Extract the (x, y) coordinate from the center of the cell holding the provided text.  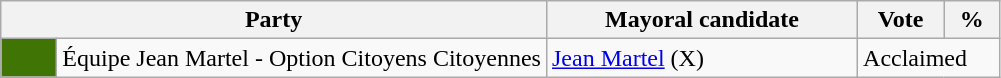
Jean Martel (X) (702, 58)
Équipe Jean Martel - Option Citoyens Citoyennes (302, 58)
Party (274, 20)
Acclaimed (929, 58)
Vote (901, 20)
% (972, 20)
Mayoral candidate (702, 20)
